Return the [X, Y] coordinate for the center point of the cell that contains the specified text.  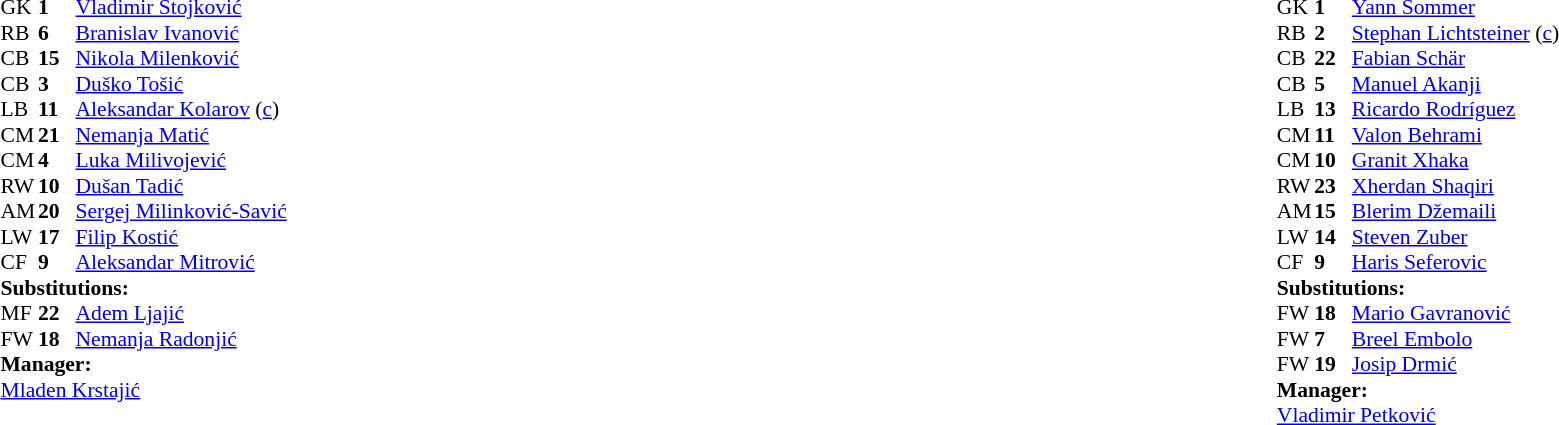
19 [1333, 365]
7 [1333, 339]
Sergej Milinković-Savić [182, 211]
Aleksandar Mitrović [182, 263]
23 [1333, 186]
13 [1333, 109]
14 [1333, 237]
Adem Ljajić [182, 313]
17 [57, 237]
Aleksandar Kolarov (c) [182, 109]
Steven Zuber [1456, 237]
Stephan Lichtsteiner (c) [1456, 33]
Blerim Džemaili [1456, 211]
3 [57, 84]
Filip Kostić [182, 237]
MF [19, 313]
20 [57, 211]
Granit Xhaka [1456, 161]
6 [57, 33]
Ricardo Rodríguez [1456, 109]
Dušan Tadić [182, 186]
Duško Tošić [182, 84]
Haris Seferovic [1456, 263]
Mario Gavranović [1456, 313]
2 [1333, 33]
Xherdan Shaqiri [1456, 186]
Nemanja Matić [182, 135]
Nikola Milenković [182, 59]
5 [1333, 84]
Josip Drmić [1456, 365]
Branislav Ivanović [182, 33]
4 [57, 161]
Nemanja Radonjić [182, 339]
Mladen Krstajić [143, 390]
21 [57, 135]
Breel Embolo [1456, 339]
Luka Milivojević [182, 161]
Fabian Schär [1456, 59]
Valon Behrami [1456, 135]
Manuel Akanji [1456, 84]
